Detect which cell encompasses the target text, then output its [X, Y] center coordinate. 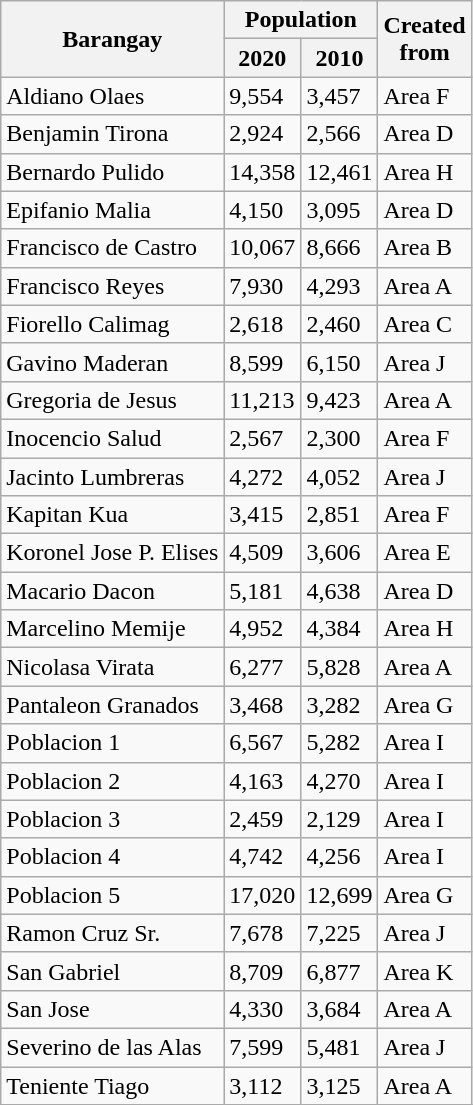
6,150 [340, 362]
5,282 [340, 743]
3,125 [340, 1085]
Teniente Tiago [112, 1085]
3,112 [262, 1085]
Poblacion 2 [112, 781]
Createdfrom [424, 39]
4,952 [262, 629]
9,554 [262, 96]
Severino de las Alas [112, 1047]
12,461 [340, 172]
7,225 [340, 933]
3,468 [262, 705]
5,181 [262, 591]
Epifanio Malia [112, 210]
8,666 [340, 248]
2,851 [340, 515]
4,163 [262, 781]
Bernardo Pulido [112, 172]
9,423 [340, 400]
7,599 [262, 1047]
Marcelino Memije [112, 629]
Population [301, 20]
14,358 [262, 172]
Poblacion 4 [112, 857]
Area C [424, 324]
Benjamin Tirona [112, 134]
Francisco de Castro [112, 248]
8,709 [262, 971]
3,095 [340, 210]
4,384 [340, 629]
7,678 [262, 933]
Pantaleon Granados [112, 705]
Area K [424, 971]
4,330 [262, 1009]
4,638 [340, 591]
Area E [424, 553]
10,067 [262, 248]
Area B [424, 248]
3,415 [262, 515]
4,150 [262, 210]
2,618 [262, 324]
Macario Dacon [112, 591]
8,599 [262, 362]
17,020 [262, 895]
2,129 [340, 819]
2010 [340, 58]
Aldiano Olaes [112, 96]
4,270 [340, 781]
12,699 [340, 895]
6,277 [262, 667]
2,300 [340, 438]
3,457 [340, 96]
6,877 [340, 971]
Kapitan Kua [112, 515]
4,052 [340, 477]
Nicolasa Virata [112, 667]
4,293 [340, 286]
Inocencio Salud [112, 438]
2,459 [262, 819]
Gavino Maderan [112, 362]
Poblacion 1 [112, 743]
11,213 [262, 400]
2,924 [262, 134]
San Gabriel [112, 971]
2020 [262, 58]
7,930 [262, 286]
4,509 [262, 553]
4,256 [340, 857]
5,481 [340, 1047]
5,828 [340, 667]
3,282 [340, 705]
4,742 [262, 857]
San Jose [112, 1009]
2,566 [340, 134]
Francisco Reyes [112, 286]
Gregoria de Jesus [112, 400]
Poblacion 3 [112, 819]
3,606 [340, 553]
4,272 [262, 477]
3,684 [340, 1009]
Barangay [112, 39]
2,567 [262, 438]
Fiorello Calimag [112, 324]
6,567 [262, 743]
Koronel Jose P. Elises [112, 553]
Ramon Cruz Sr. [112, 933]
Poblacion 5 [112, 895]
Jacinto Lumbreras [112, 477]
2,460 [340, 324]
